Extract the (x, y) coordinate from the center of the cell holding the provided text.  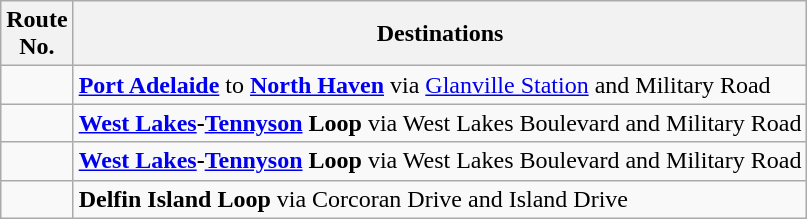
Port Adelaide to North Haven via Glanville Station and Military Road (440, 85)
Delfin Island Loop via Corcoran Drive and Island Drive (440, 199)
Destinations (440, 34)
RouteNo. (37, 34)
